Pinpoint the cell where the given text exists, returning its [X, Y] midpoint coordinate. 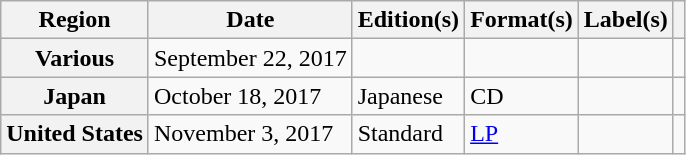
October 18, 2017 [250, 96]
Japan [75, 96]
Various [75, 58]
CD [522, 96]
Edition(s) [408, 20]
United States [75, 134]
Format(s) [522, 20]
September 22, 2017 [250, 58]
Standard [408, 134]
Label(s) [626, 20]
Japanese [408, 96]
LP [522, 134]
Date [250, 20]
November 3, 2017 [250, 134]
Region [75, 20]
